Return [x, y] of the center of cell containing provided text 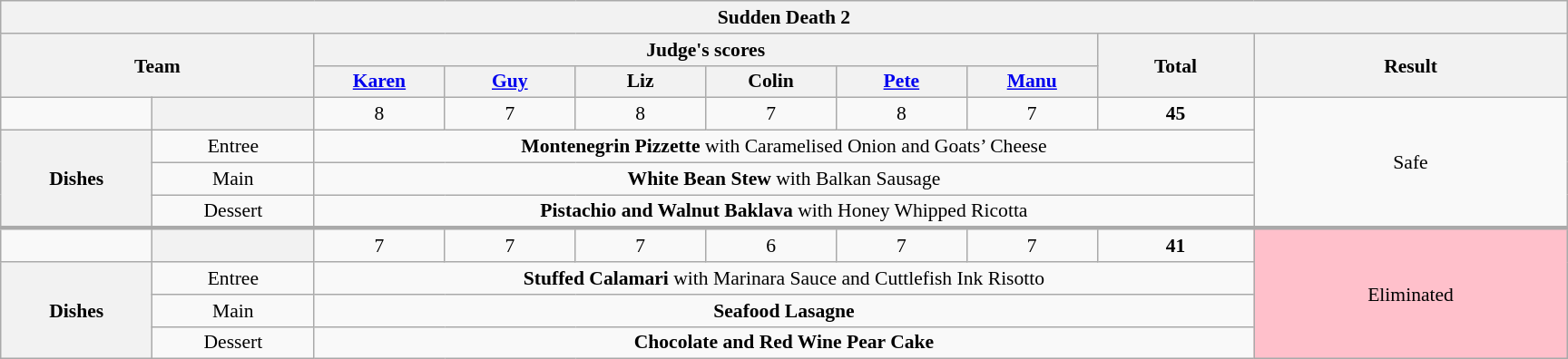
Team [158, 65]
Judge's scores [706, 50]
Total [1176, 65]
Seafood Lasagne [784, 311]
41 [1176, 245]
6 [771, 245]
Montenegrin Pizzette with Caramelised Onion and Goats’ Cheese [784, 147]
Chocolate and Red Wine Pear Cake [784, 343]
Result [1410, 65]
45 [1176, 114]
Pistachio and Walnut Baklava with Honey Whipped Ricotta [784, 212]
Guy [510, 82]
Eliminated [1410, 294]
Stuffed Calamari with Marinara Sauce and Cuttlefish Ink Risotto [784, 278]
Liz [641, 82]
Colin [771, 82]
Manu [1032, 82]
Karen [379, 82]
Sudden Death 2 [784, 17]
Safe [1410, 163]
Pete [901, 82]
White Bean Stew with Balkan Sausage [784, 179]
